For the text-containing cell, return its midpoint in [x, y] coordinate format. 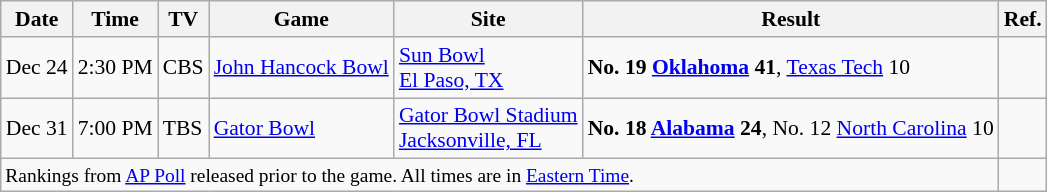
Gator Bowl StadiumJacksonville, FL [488, 128]
Dec 31 [37, 128]
Gator Bowl [302, 128]
Rankings from AP Poll released prior to the game. All times are in Eastern Time. [500, 176]
TBS [184, 128]
No. 18 Alabama 24, No. 12 North Carolina 10 [791, 128]
Ref. [1023, 19]
7:00 PM [116, 128]
Dec 24 [37, 68]
Time [116, 19]
Game [302, 19]
Date [37, 19]
Site [488, 19]
CBS [184, 68]
TV [184, 19]
Result [791, 19]
2:30 PM [116, 68]
No. 19 Oklahoma 41, Texas Tech 10 [791, 68]
Sun BowlEl Paso, TX [488, 68]
John Hancock Bowl [302, 68]
